Output the (X, Y) coordinate of the center of the cell containing the given text.  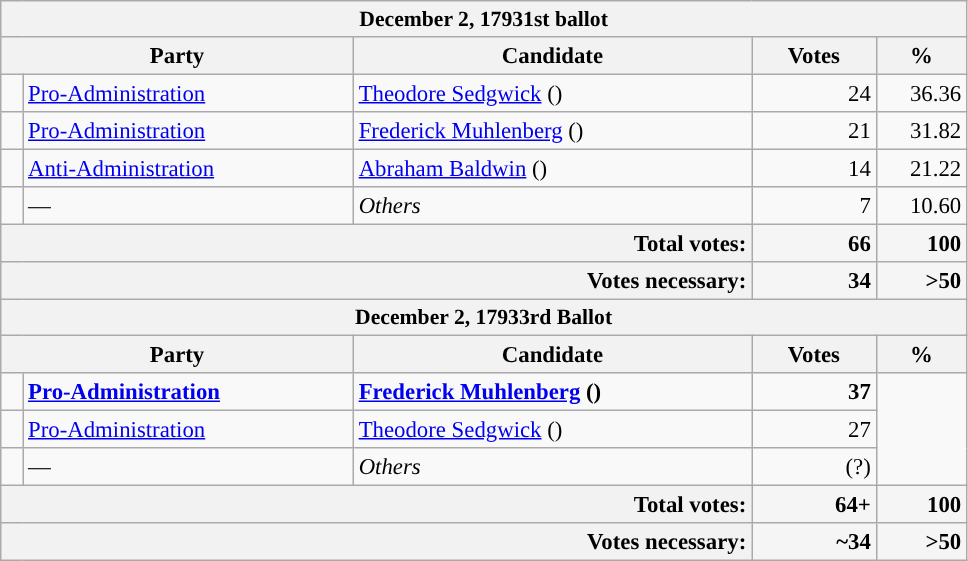
December 2, 17931st ballot (484, 19)
66 (814, 244)
64+ (814, 505)
21.22 (921, 168)
34 (814, 281)
31.82 (921, 131)
Anti-Administration (188, 168)
December 2, 17933rd Ballot (484, 318)
36.36 (921, 93)
(?) (814, 467)
14 (814, 168)
~34 (814, 542)
37 (814, 392)
21 (814, 131)
27 (814, 430)
10.60 (921, 206)
Abraham Baldwin () (552, 168)
7 (814, 206)
24 (814, 93)
